From the cell containing the given text, extract its center point as [X, Y] coordinate. 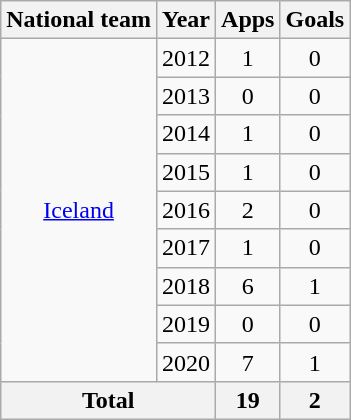
2019 [186, 324]
2018 [186, 286]
6 [248, 286]
2015 [186, 172]
2012 [186, 58]
2016 [186, 210]
2013 [186, 96]
Iceland [79, 210]
2020 [186, 362]
Year [186, 20]
2014 [186, 134]
Goals [315, 20]
19 [248, 400]
National team [79, 20]
Total [108, 400]
Apps [248, 20]
7 [248, 362]
2017 [186, 248]
